Pinpoint the cell where the given text exists, returning its (X, Y) midpoint coordinate. 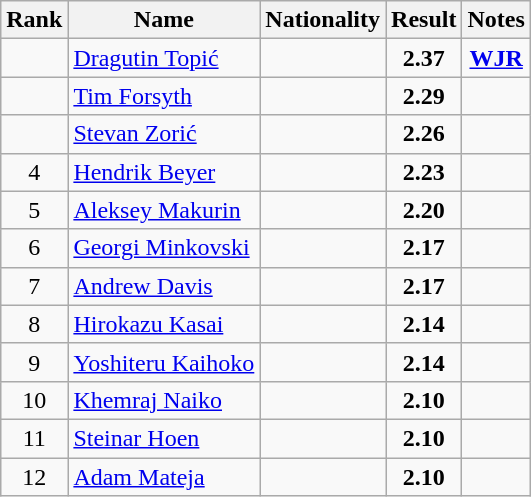
Adam Mateja (164, 477)
Result (424, 20)
2.20 (424, 210)
Hendrik Beyer (164, 172)
Yoshiteru Kaihoko (164, 362)
Name (164, 20)
Hirokazu Kasai (164, 324)
Dragutin Topić (164, 58)
2.23 (424, 172)
11 (34, 438)
2.26 (424, 134)
Khemraj Naiko (164, 400)
Nationality (323, 20)
8 (34, 324)
Stevan Zorić (164, 134)
7 (34, 286)
Rank (34, 20)
Aleksey Makurin (164, 210)
10 (34, 400)
WJR (496, 58)
5 (34, 210)
Tim Forsyth (164, 96)
Andrew Davis (164, 286)
2.37 (424, 58)
Georgi Minkovski (164, 248)
9 (34, 362)
4 (34, 172)
Notes (496, 20)
6 (34, 248)
Steinar Hoen (164, 438)
2.29 (424, 96)
12 (34, 477)
